Return [x, y] of the center of cell containing provided text 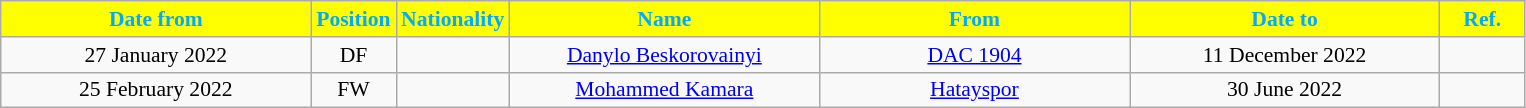
Date from [156, 19]
Date to [1285, 19]
11 December 2022 [1285, 55]
DAC 1904 [974, 55]
DF [354, 55]
FW [354, 90]
From [974, 19]
Nationality [452, 19]
25 February 2022 [156, 90]
Ref. [1482, 19]
Hatayspor [974, 90]
Position [354, 19]
Mohammed Kamara [664, 90]
Name [664, 19]
30 June 2022 [1285, 90]
Danylo Beskorovainyi [664, 55]
27 January 2022 [156, 55]
